From the cell containing the given text, extract its center point as (x, y) coordinate. 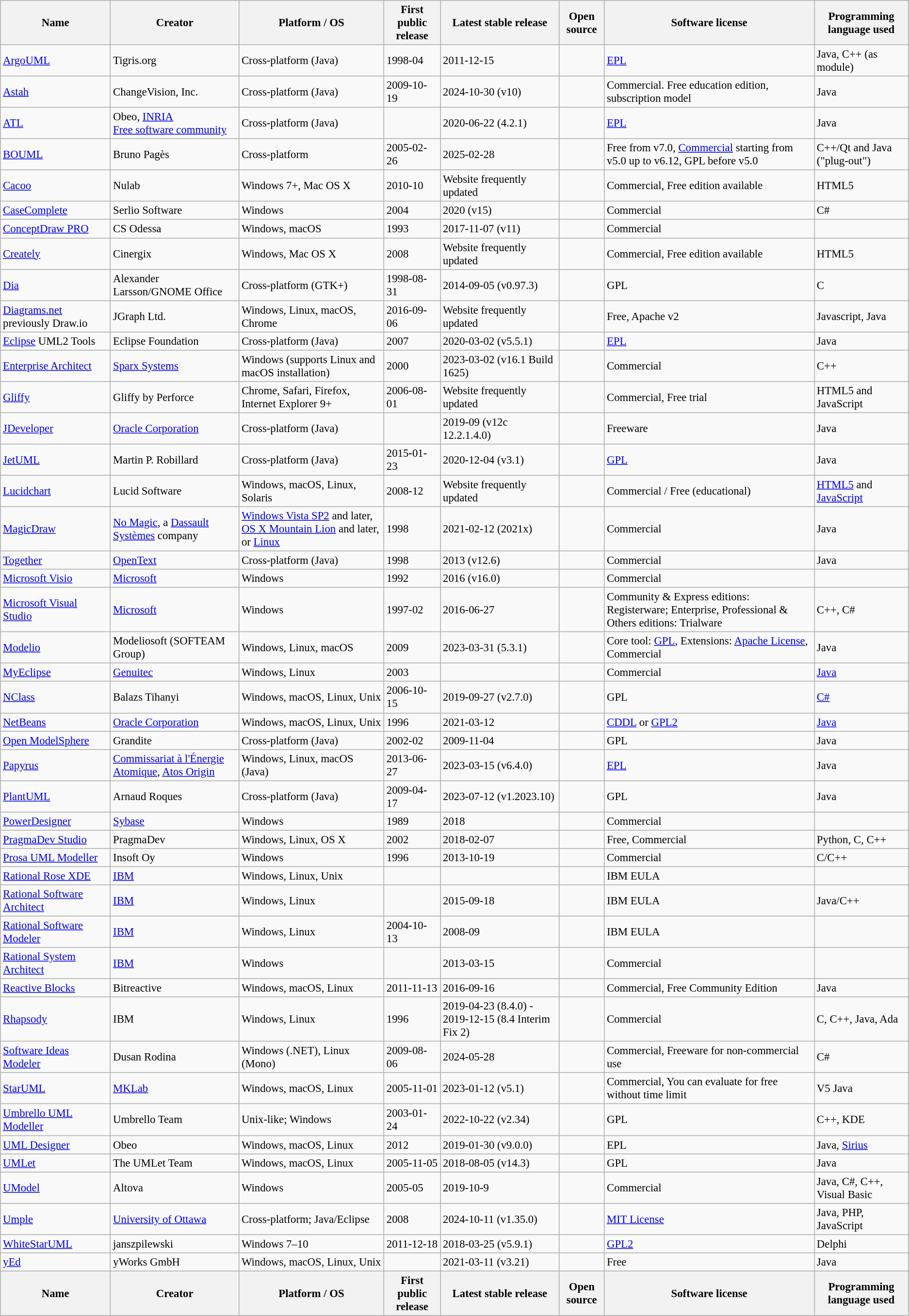
Java, PHP, JavaScript (861, 1219)
Dusan Rodina (175, 1057)
2022-10-22 (v2.34) (500, 1120)
Insoft Oy (175, 858)
Java, C++ (as module) (861, 61)
CDDL or GPL2 (709, 722)
Sybase (175, 821)
2002-02 (412, 740)
Modelio (55, 648)
2005-02-26 (412, 154)
Cinergix (175, 254)
2009 (412, 648)
janszpilewski (175, 1244)
ChangeVision, Inc. (175, 92)
C/C++ (861, 858)
2011-12-15 (500, 61)
PowerDesigner (55, 821)
2023-03-31 (5.3.1) (500, 648)
ArgoUML (55, 61)
2016 (v16.0) (500, 578)
2005-05 (412, 1188)
Commercial. Free education edition, subscription model (709, 92)
Javascript, Java (861, 316)
Software Ideas Modeler (55, 1057)
Gliffy by Perforce (175, 398)
MIT License (709, 1219)
MagicDraw (55, 529)
Python, C, C++ (861, 839)
UML Designer (55, 1145)
2003 (412, 673)
Dia (55, 285)
PlantUML (55, 796)
2018-08-05 (v14.3) (500, 1163)
Commissariat à l'Énergie Atomique, Atos Origin (175, 765)
ConceptDraw PRO (55, 229)
Windows, Linux, macOS (Java) (311, 765)
Rational Rose XDE (55, 876)
Lucidchart (55, 491)
2004 (412, 211)
2013-06-27 (412, 765)
Windows, macOS (311, 229)
Windows, Linux, Unix (311, 876)
2003-01-24 (412, 1120)
2023-03-15 (v6.4.0) (500, 765)
1997-02 (412, 610)
Eclipse Foundation (175, 341)
Windows Vista SP2 and later, OS X Mountain Lion and later, or Linux (311, 529)
JetUML (55, 460)
C, C++, Java, Ada (861, 1019)
C++/Qt and Java ("plug-out") (861, 154)
UMLet (55, 1163)
JDeveloper (55, 429)
Tigris.org (175, 61)
1998-04 (412, 61)
2008-09 (500, 932)
Open ModelSphere (55, 740)
2019-04-23 (8.4.0) - 2019-12-15 (8.4 Interim Fix 2) (500, 1019)
JGraph Ltd. (175, 316)
Free from v7.0, Commercial starting from v5.0 up to v6.12, GPL before v5.0 (709, 154)
Rhapsody (55, 1019)
Prosa UML Modeller (55, 858)
Balazs Tihanyi (175, 697)
Commercial, You can evaluate for free without time limit (709, 1088)
2016-06-27 (500, 610)
C++ (861, 366)
Windows (supports Linux and macOS installation) (311, 366)
2005-11-01 (412, 1088)
Community & Express editions: Registerware; Enterprise, Professional & Others editions: Trialware (709, 610)
Rational Software Modeler (55, 932)
2021-03-12 (500, 722)
Altova (175, 1188)
2020-12-04 (v3.1) (500, 460)
yWorks GmbH (175, 1262)
2015-01-23 (412, 460)
2023-03-02 (v16.1 Build 1625) (500, 366)
2021-03-11 (v3.21) (500, 1262)
WhiteStarUML (55, 1244)
Diagrams.net previously Draw.io (55, 316)
2018 (500, 821)
2024-05-28 (500, 1057)
2015-09-18 (500, 901)
NClass (55, 697)
Free, Apache v2 (709, 316)
2010-10 (412, 186)
2016-09-16 (500, 988)
Windows 7+, Mac OS X (311, 186)
Java/C++ (861, 901)
Windows 7–10 (311, 1244)
2006-10-15 (412, 697)
2020-06-22 (4.2.1) (500, 123)
2002 (412, 839)
Commercial, Freeware for non-commercial use (709, 1057)
2000 (412, 366)
Umple (55, 1219)
University of Ottawa (175, 1219)
V5 Java (861, 1088)
Delphi (861, 1244)
MKLab (175, 1088)
1993 (412, 229)
2006-08-01 (412, 398)
Sparx Systems (175, 366)
2018-03-25 (v5.9.1) (500, 1244)
Reactive Blocks (55, 988)
Papyrus (55, 765)
OpenText (175, 561)
2011-12-18 (412, 1244)
Serlio Software (175, 211)
2019-09-27 (v2.7.0) (500, 697)
Modeliosoft (SOFTEAM Group) (175, 648)
PragmaDev Studio (55, 839)
Windows, Linux, macOS, Chrome (311, 316)
2020-03-02 (v5.5.1) (500, 341)
2009-11-04 (500, 740)
No Magic, a Dassault Systèmes company (175, 529)
Chrome, Safari, Firefox, Internet Explorer 9+ (311, 398)
Rational System Architect (55, 963)
CaseComplete (55, 211)
CS Odessa (175, 229)
2009-04-17 (412, 796)
Cross-platform (GTK+) (311, 285)
GPL2 (709, 1244)
yEd (55, 1262)
2023-07-12 (v1.2023.10) (500, 796)
2008-12 (412, 491)
1989 (412, 821)
2018-02-07 (500, 839)
Cross-platform (311, 154)
2009-10-19 (412, 92)
2019-09 (v12c 12.2.1.4.0) (500, 429)
2014-09-05 (v0.97.3) (500, 285)
2017-11-07 (v11) (500, 229)
Umbrello UML Modeller (55, 1120)
C++, C# (861, 610)
Java, Sirius (861, 1145)
2004-10-13 (412, 932)
Windows, Linux, OS X (311, 839)
Lucid Software (175, 491)
Bruno Pagès (175, 154)
2007 (412, 341)
BOUML (55, 154)
Windows, Mac OS X (311, 254)
Enterprise Architect (55, 366)
Bitreactive (175, 988)
Microsoft Visual Studio (55, 610)
2025-02-28 (500, 154)
2016-09-06 (412, 316)
Creately (55, 254)
UModel (55, 1188)
C++, KDE (861, 1120)
Umbrello Team (175, 1120)
MyEclipse (55, 673)
Together (55, 561)
Commercial, Free trial (709, 398)
Core tool: GPL, Extensions: Apache License, Commercial (709, 648)
Astah (55, 92)
Commercial, Free Community Edition (709, 988)
Martin P. Robillard (175, 460)
Windows, Linux, macOS (311, 648)
2023-01-12 (v5.1) (500, 1088)
C (861, 285)
2012 (412, 1145)
2013-10-19 (500, 858)
StarUML (55, 1088)
Genuitec (175, 673)
Freeware (709, 429)
Obeo, INRIAFree software community (175, 123)
Grandite (175, 740)
2019-01-30 (v9.0.0) (500, 1145)
2013-03-15 (500, 963)
Obeo (175, 1145)
Windows, macOS, Linux, Solaris (311, 491)
1992 (412, 578)
Microsoft Visio (55, 578)
Commercial / Free (educational) (709, 491)
Windows (.NET), Linux (Mono) (311, 1057)
2024-10-30 (v10) (500, 92)
Cacoo (55, 186)
2009-08-06 (412, 1057)
2019-10-9 (500, 1188)
Free, Commercial (709, 839)
Alexander Larsson/GNOME Office (175, 285)
Gliffy (55, 398)
2021-02-12 (2021x) (500, 529)
1998-08-31 (412, 285)
Nulab (175, 186)
Cross-platform; Java/Eclipse (311, 1219)
Free (709, 1262)
Rational Software Architect (55, 901)
2005-11-05 (412, 1163)
2013 (v12.6) (500, 561)
Arnaud Roques (175, 796)
PragmaDev (175, 839)
Unix-like; Windows (311, 1120)
2020 (v15) (500, 211)
2024-10-11 (v1.35.0) (500, 1219)
The UMLet Team (175, 1163)
Java, C#, C++, Visual Basic (861, 1188)
ATL (55, 123)
NetBeans (55, 722)
Eclipse UML2 Tools (55, 341)
2011-11-13 (412, 988)
